For the text-containing cell, return its midpoint in (x, y) coordinate format. 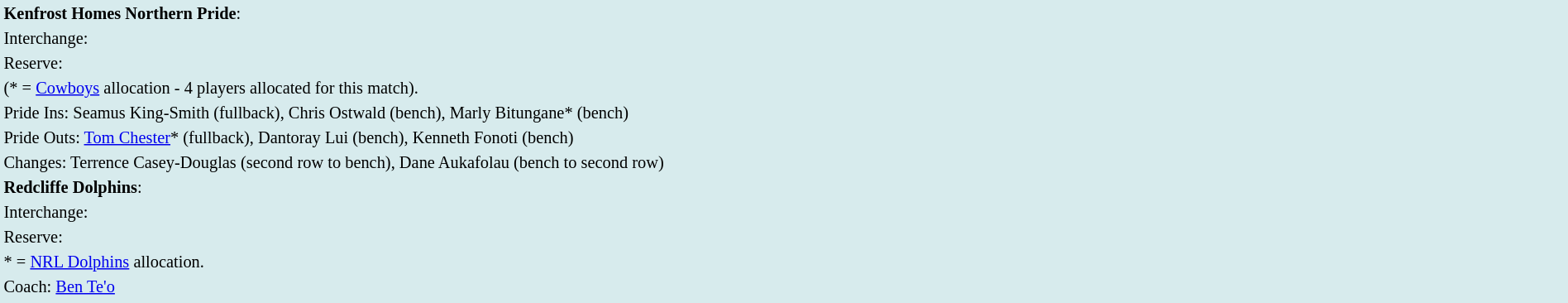
* = NRL Dolphins allocation. (784, 262)
Pride Outs: Tom Chester* (fullback), Dantoray Lui (bench), Kenneth Fonoti (bench) (784, 137)
(* = Cowboys allocation - 4 players allocated for this match). (784, 88)
Coach: Ben Te'o (784, 286)
Pride Ins: Seamus King-Smith (fullback), Chris Ostwald (bench), Marly Bitungane* (bench) (784, 113)
Kenfrost Homes Northern Pride: (784, 13)
Changes: Terrence Casey-Douglas (second row to bench), Dane Aukafolau (bench to second row) (784, 162)
Redcliffe Dolphins: (784, 187)
